Capture the cell that displays the provided text and extract its [x, y] central coordinate. 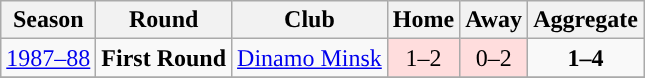
First Round [164, 58]
Away [494, 20]
Club [310, 20]
1–4 [586, 58]
Aggregate [586, 20]
Round [164, 20]
Season [48, 20]
0–2 [494, 58]
Dinamo Minsk [310, 58]
Home [423, 20]
1–2 [423, 58]
1987–88 [48, 58]
